Search for the cell housing the specified text and yield its [X, Y] center coordinate. 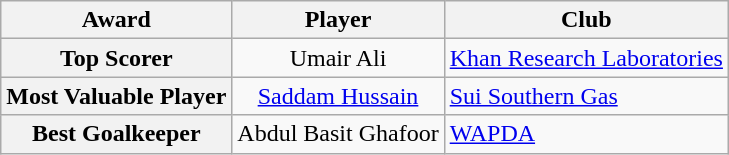
Most Valuable Player [116, 96]
Umair Ali [338, 58]
Khan Research Laboratories [586, 58]
Top Scorer [116, 58]
WAPDA [586, 134]
Abdul Basit Ghafoor [338, 134]
Best Goalkeeper [116, 134]
Award [116, 20]
Saddam Hussain [338, 96]
Sui Southern Gas [586, 96]
Player [338, 20]
Club [586, 20]
